Pinpoint the cell where the given text exists, returning its [x, y] midpoint coordinate. 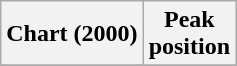
Peakposition [189, 34]
Chart (2000) [72, 34]
